Extract the (X, Y) coordinate from the center of the cell holding the provided text.  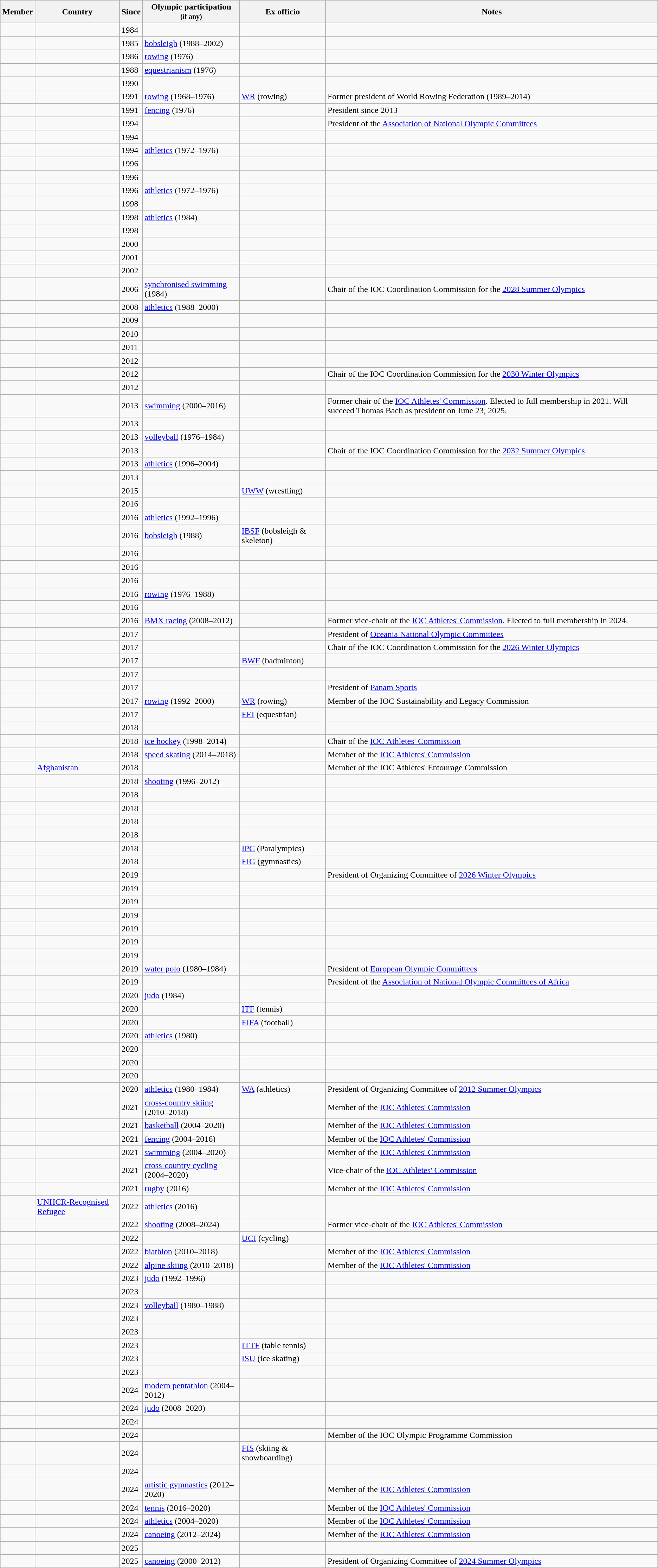
Chair of the IOC Athletes' Commission (491, 741)
judo (1984) (191, 995)
President of Organizing Committee of 2024 Summer Olympics (491, 1561)
Ex officio (283, 12)
IBSF (bobsleigh & skeleton) (283, 535)
athletics (1992–1996) (191, 517)
Chair of the IOC Coordination Commission for the 2026 Winter Olympics (491, 648)
BWF (badminton) (283, 661)
President of the Association of National Olympic Committees (491, 123)
alpine skiing (2010–2018) (191, 1265)
1990 (131, 83)
2006 (131, 289)
2001 (131, 257)
ice hockey (1998–2014) (191, 741)
1984 (131, 30)
bobsleigh (1988) (191, 535)
artistic gymnastics (2012–2020) (191, 1489)
synchronised swimming (1984) (191, 289)
ITF (tennis) (283, 1009)
bobsleigh (1988–2002) (191, 43)
BMX racing (2008–2012) (191, 620)
equestrianism (1976) (191, 70)
President of Organizing Committee of 2012 Summer Olympics (491, 1089)
FIFA (football) (283, 1022)
Notes (491, 12)
Olympic participation(if any) (191, 12)
swimming (2000–2016) (191, 405)
President since 2013 (491, 110)
Former vice-chair of the IOC Athletes' Commission. Elected to full membership in 2024. (491, 620)
swimming (2004–2020) (191, 1152)
2002 (131, 271)
athletics (2016) (191, 1206)
Vice-chair of the IOC Athletes' Commission (491, 1171)
President of Oceania National Olympic Committees (491, 634)
2011 (131, 347)
President of Panam Sports (491, 688)
athletics (1980) (191, 1035)
ITTF (table tennis) (283, 1345)
2010 (131, 334)
ISU (ice skating) (283, 1359)
UCI (cycling) (283, 1238)
rugby (2016) (191, 1188)
Former chair of the IOC Athletes' Commission. Elected to full membership in 2021. Will succeed Thomas Bach as president on June 23, 2025. (491, 405)
WA (athletics) (283, 1089)
athletics (1980–1984) (191, 1089)
biathlon (2010–2018) (191, 1251)
FIG (gymnastics) (283, 862)
IPC (Paralympics) (283, 848)
UNHCR-Recognised Refugee (77, 1206)
judo (1992–1996) (191, 1278)
Chair of the IOC Coordination Commission for the 2028 Summer Olympics (491, 289)
Member of the IOC Olympic Programme Commission (491, 1435)
modern pentathlon (2004–2012) (191, 1390)
canoeing (2012–2024) (191, 1534)
President of the Association of National Olympic Committees of Africa (491, 982)
tennis (2016–2020) (191, 1508)
athletics (1984) (191, 217)
1986 (131, 57)
FEI (equestrian) (283, 714)
rowing (1976) (191, 57)
athletics (1988–2000) (191, 307)
Former vice-chair of the IOC Athletes' Commission (491, 1225)
rowing (1976–1988) (191, 594)
2008 (131, 307)
volleyball (1976–1984) (191, 437)
water polo (1980–1984) (191, 969)
canoeing (2000–2012) (191, 1561)
1985 (131, 43)
2009 (131, 320)
Chair of the IOC Coordination Commission for the 2032 Summer Olympics (491, 451)
shooting (2008–2024) (191, 1225)
athletics (1996–2004) (191, 464)
1988 (131, 70)
fencing (1976) (191, 110)
Afghanistan (77, 768)
basketball (2004–2020) (191, 1126)
rowing (1992–2000) (191, 701)
Member of the IOC Athletes' Entourage Commission (491, 768)
Member (18, 12)
Member of the IOC Sustainability and Legacy Commission (491, 701)
FIS (skiing & snowboarding) (283, 1453)
Chair of the IOC Coordination Commission for the 2030 Winter Olympics (491, 374)
2000 (131, 244)
President of Organizing Committee of 2026 Winter Olympics (491, 875)
athletics (2004–2020) (191, 1521)
shooting (1996–2012) (191, 781)
volleyball (1980–1988) (191, 1305)
Since (131, 12)
President of European Olympic Committees (491, 969)
Country (77, 12)
cross-country cycling (2004–2020) (191, 1171)
fencing (2004–2016) (191, 1139)
judo (2008–2020) (191, 1408)
UWW (wrestling) (283, 491)
speed skating (2014–2018) (191, 754)
Former president of World Rowing Federation (1989–2014) (491, 97)
2015 (131, 491)
cross-country skiing (2010–2018) (191, 1107)
rowing (1968–1976) (191, 97)
